Detect which cell encompasses the target text, then output its (X, Y) center coordinate. 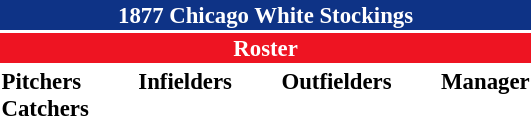
Roster (266, 48)
1877 Chicago White Stockings (266, 15)
